Extract the [x, y] coordinate from the center of the cell holding the provided text.  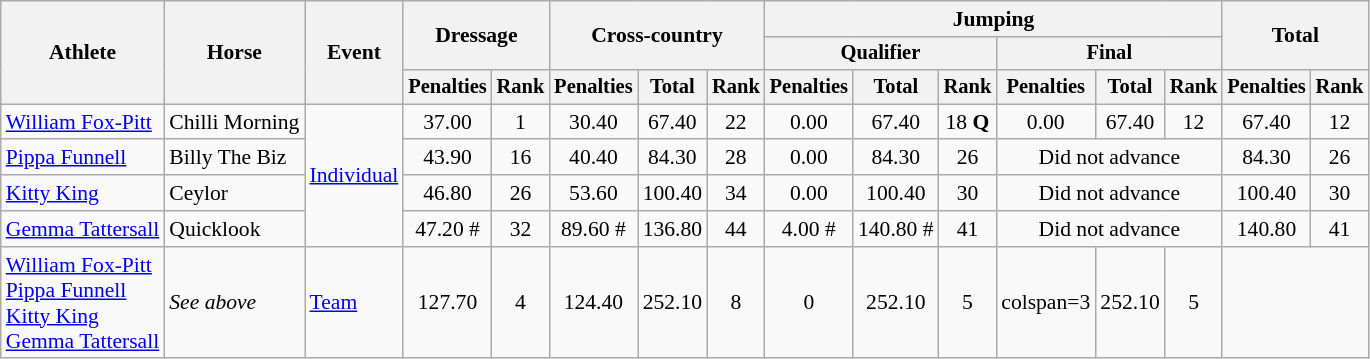
Final [1109, 54]
William Fox-PittPippa FunnellKitty KingGemma Tattersall [82, 303]
Ceylor [234, 193]
37.00 [447, 122]
Quicklook [234, 229]
28 [736, 158]
colspan=3 [1046, 303]
4 [521, 303]
Athlete [82, 52]
Qualifier [881, 54]
See above [234, 303]
22 [736, 122]
32 [521, 229]
Pippa Funnell [82, 158]
Cross-country [656, 36]
Team [354, 303]
0 [809, 303]
43.90 [447, 158]
140.80 # [896, 229]
Jumping [994, 19]
Dressage [476, 36]
8 [736, 303]
136.80 [672, 229]
46.80 [447, 193]
16 [521, 158]
William Fox-Pitt [82, 122]
124.40 [593, 303]
18 Q [968, 122]
Kitty King [82, 193]
44 [736, 229]
Gemma Tattersall [82, 229]
40.40 [593, 158]
4.00 # [809, 229]
1 [521, 122]
Individual [354, 175]
89.60 # [593, 229]
Horse [234, 52]
Chilli Morning [234, 122]
30.40 [593, 122]
127.70 [447, 303]
140.80 [1266, 229]
53.60 [593, 193]
Billy The Biz [234, 158]
Event [354, 52]
34 [736, 193]
47.20 # [447, 229]
